Detect which cell encompasses the target text, then output its [x, y] center coordinate. 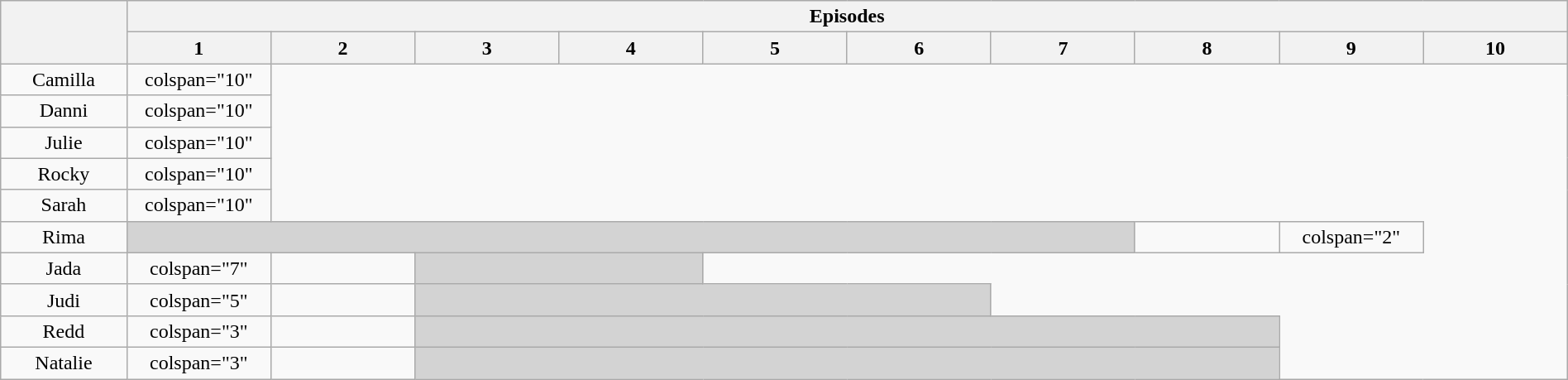
Sarah [64, 205]
1 [198, 48]
Danni [64, 111]
7 [1063, 48]
Natalie [64, 363]
colspan="7" [198, 268]
Episodes [847, 17]
8 [1207, 48]
Redd [64, 331]
Rocky [64, 174]
9 [1351, 48]
colspan="2" [1351, 237]
5 [775, 48]
10 [1495, 48]
4 [631, 48]
6 [919, 48]
Julie [64, 142]
2 [342, 48]
colspan="5" [198, 300]
Camilla [64, 79]
3 [487, 48]
Rima [64, 237]
Jada [64, 268]
Judi [64, 300]
